Return the (x, y) coordinate for the center point of the cell that contains the specified text.  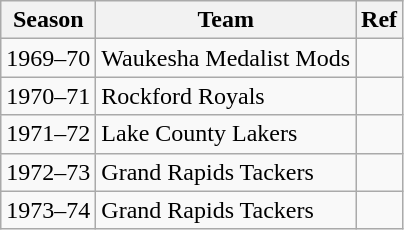
1970–71 (48, 96)
Team (226, 20)
1971–72 (48, 134)
Rockford Royals (226, 96)
Season (48, 20)
Waukesha Medalist Mods (226, 58)
1969–70 (48, 58)
Lake County Lakers (226, 134)
Ref (380, 20)
1972–73 (48, 172)
1973–74 (48, 210)
